Output the [X, Y] coordinate of the center of the cell containing the given text.  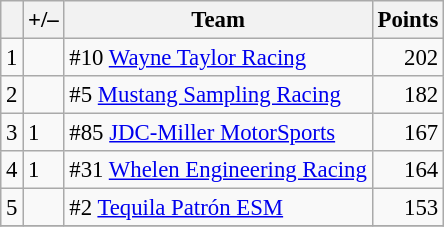
202 [408, 58]
153 [408, 208]
182 [408, 95]
#5 Mustang Sampling Racing [218, 95]
164 [408, 170]
3 [12, 133]
#31 Whelen Engineering Racing [218, 170]
#2 Tequila Patrón ESM [218, 208]
+/– [44, 20]
#10 Wayne Taylor Racing [218, 58]
2 [12, 95]
Team [218, 20]
5 [12, 208]
Points [408, 20]
4 [12, 170]
#85 JDC-Miller MotorSports [218, 133]
167 [408, 133]
